Pinpoint the cell where the given text exists, returning its (X, Y) midpoint coordinate. 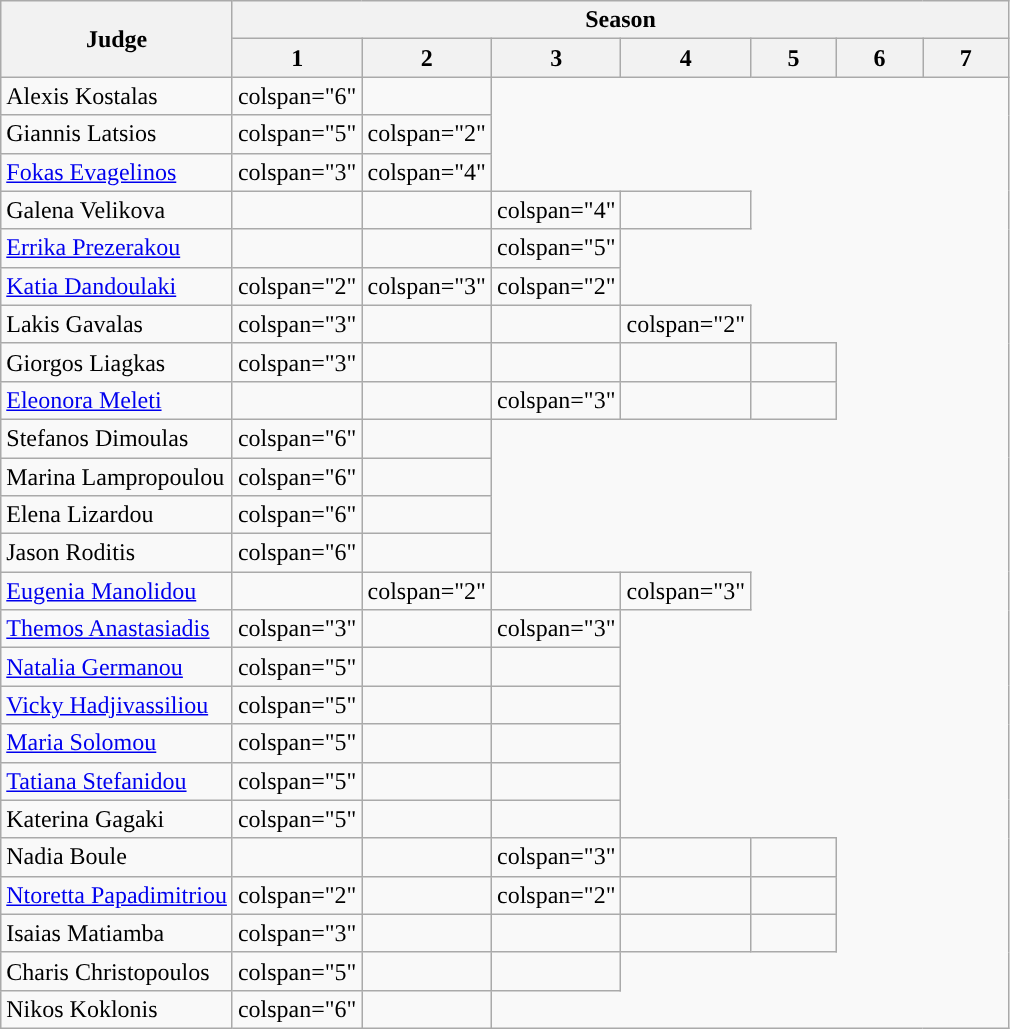
Ntoretta Papadimitriou (117, 895)
Stefanos Dimoulas (117, 438)
Lakis Gavalas (117, 324)
Season (620, 20)
Eugenia Manolidou (117, 591)
Nikos Koklonis (117, 1009)
Galena Velikova (117, 210)
Maria Solomou (117, 743)
Eleonora Meleti (117, 400)
Elena Lizardou (117, 515)
3 (556, 58)
7 (966, 58)
Alexis Kostalas (117, 96)
Katerina Gagaki (117, 819)
Fokas Evagelinos (117, 172)
Themos Anastasiadis (117, 629)
Giannis Latsios (117, 134)
Vicky Hadjivassiliou (117, 705)
Jason Roditis (117, 553)
Giorgos Liagkas (117, 362)
Isaias Matiamba (117, 933)
Errika Prezerakou (117, 248)
Marina Lampropoulou (117, 477)
Nadia Boule (117, 857)
5 (793, 58)
4 (686, 58)
Katia Dandoulaki (117, 286)
Natalia Germanou (117, 667)
Tatiana Stefanidou (117, 781)
1 (297, 58)
Charis Christopoulos (117, 971)
Judge (117, 39)
6 (880, 58)
2 (427, 58)
